Detect which cell encompasses the target text, then output its (x, y) center coordinate. 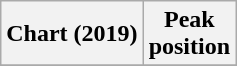
Peakposition (189, 34)
Chart (2019) (72, 34)
